Return (X, Y) of the center of cell containing provided text 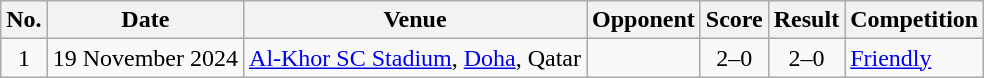
Result (806, 20)
Opponent (644, 20)
Date (145, 20)
1 (24, 58)
No. (24, 20)
Competition (914, 20)
19 November 2024 (145, 58)
Friendly (914, 58)
Al-Khor SC Stadium, Doha, Qatar (416, 58)
Score (734, 20)
Venue (416, 20)
